Pinpoint the cell where the given text exists, returning its (x, y) midpoint coordinate. 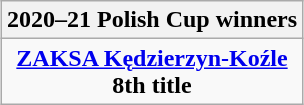
2020–21 Polish Cup winners (152, 20)
ZAKSA Kędzierzyn-Koźle8th title (152, 72)
